Search for the cell housing the specified text and yield its [x, y] center coordinate. 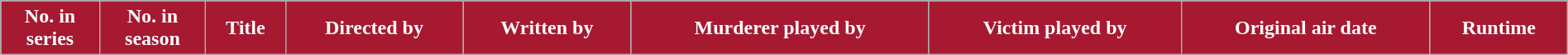
Original air date [1305, 28]
Runtime [1499, 28]
Title [246, 28]
Victim played by [1055, 28]
Murderer played by [780, 28]
No. inseries [50, 28]
No. inseason [152, 28]
Written by [547, 28]
Directed by [374, 28]
